Locate the cell with the specified text and output its [X, Y] center coordinate. 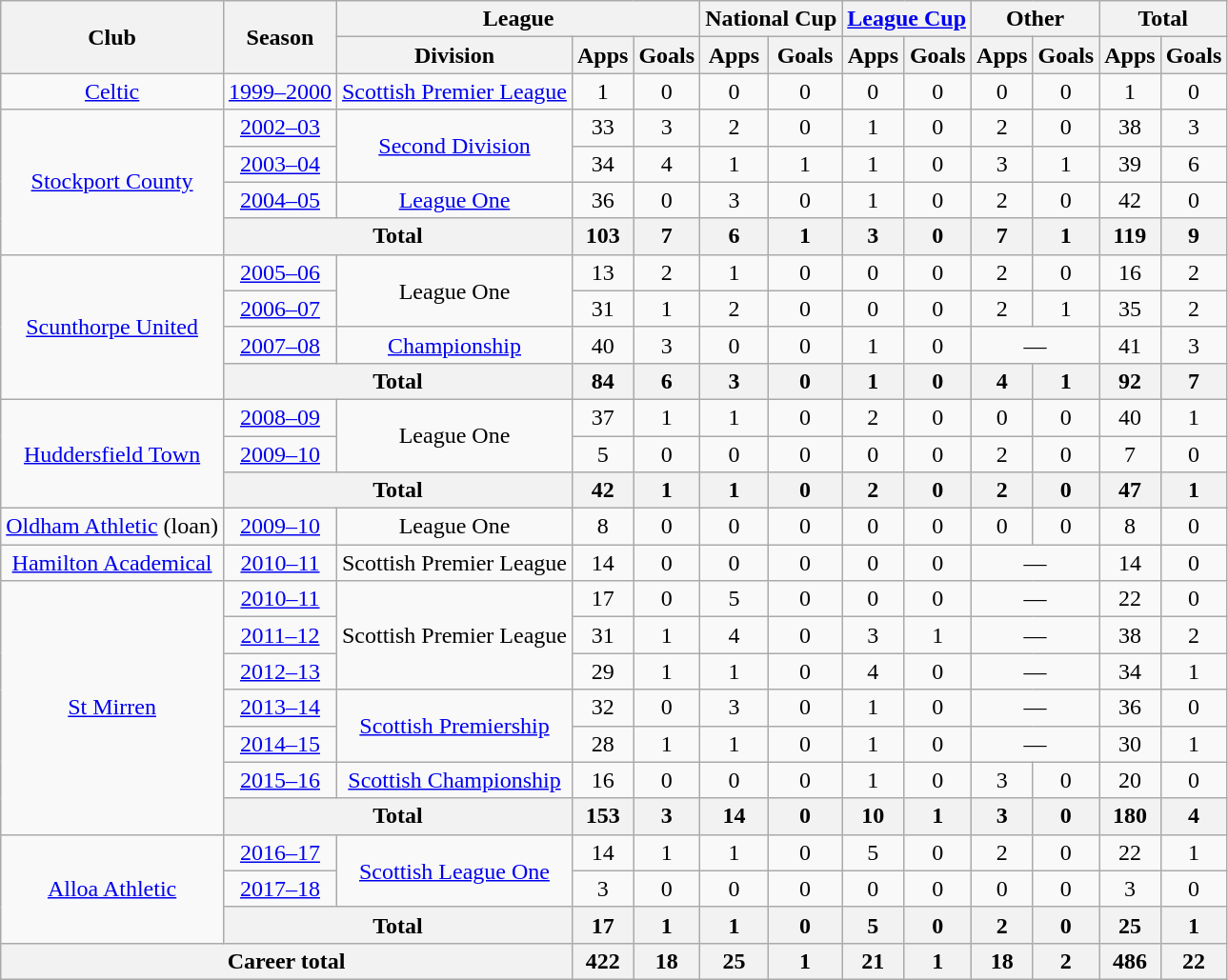
21 [873, 961]
Division [453, 55]
League [518, 19]
28 [602, 744]
2002–03 [280, 128]
Scottish Championship [453, 780]
Scottish League One [453, 870]
2003–04 [280, 164]
10 [873, 816]
2008–09 [280, 417]
Hamilton Academical [112, 563]
Other [1036, 19]
Championship [453, 345]
Alloa Athletic [112, 889]
National Cup [772, 19]
41 [1130, 345]
Huddersfield Town [112, 453]
20 [1130, 780]
Stockport County [112, 182]
Scunthorpe United [112, 327]
153 [602, 816]
Celtic [112, 91]
37 [602, 417]
422 [602, 961]
9 [1194, 236]
League Cup [907, 19]
2007–08 [280, 345]
2013–14 [280, 708]
Club [112, 37]
St Mirren [112, 708]
Season [280, 37]
29 [602, 671]
30 [1130, 744]
2006–07 [280, 309]
32 [602, 708]
2012–13 [280, 671]
486 [1130, 961]
35 [1130, 309]
Career total [287, 961]
180 [1130, 816]
47 [1130, 490]
103 [602, 236]
33 [602, 128]
84 [602, 381]
92 [1130, 381]
119 [1130, 236]
2011–12 [280, 635]
2016–17 [280, 852]
13 [602, 272]
2005–06 [280, 272]
Oldham Athletic (loan) [112, 527]
Scottish Premiership [453, 726]
39 [1130, 164]
2017–18 [280, 889]
2014–15 [280, 744]
Second Division [453, 146]
1999–2000 [280, 91]
2015–16 [280, 780]
2004–05 [280, 200]
